Capture the cell that displays the provided text and extract its [x, y] central coordinate. 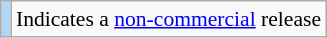
Indicates a non-commercial release [168, 19]
